For the text-containing cell, return its midpoint in (X, Y) coordinate format. 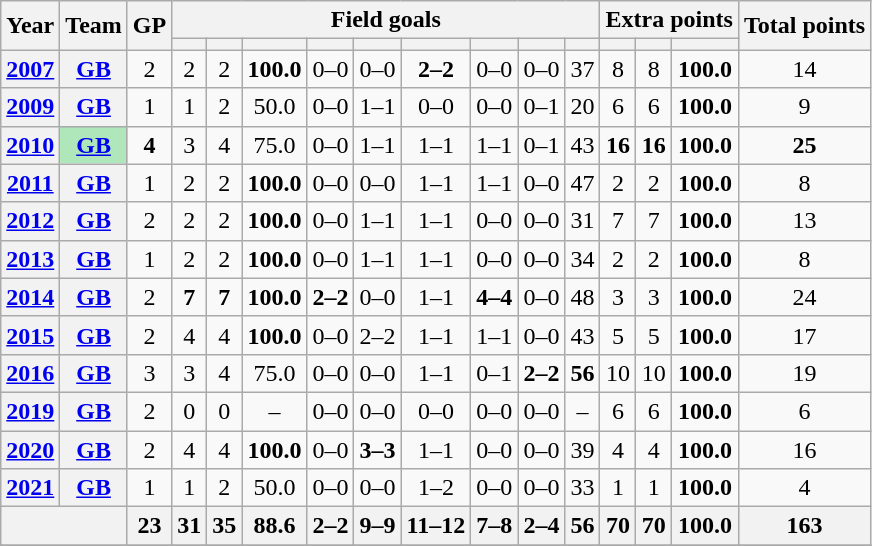
35 (224, 526)
2012 (30, 221)
2019 (30, 411)
9 (804, 107)
20 (582, 107)
25 (804, 145)
2009 (30, 107)
GP (149, 26)
Field goals (386, 20)
34 (582, 259)
163 (804, 526)
39 (582, 449)
2013 (30, 259)
2020 (30, 449)
88.6 (274, 526)
33 (582, 488)
24 (804, 297)
2011 (30, 183)
Extra points (669, 20)
2015 (30, 335)
13 (804, 221)
48 (582, 297)
14 (804, 69)
1–2 (436, 488)
23 (149, 526)
Team (94, 26)
2010 (30, 145)
2021 (30, 488)
47 (582, 183)
3–3 (378, 449)
19 (804, 373)
2007 (30, 69)
2016 (30, 373)
17 (804, 335)
Total points (804, 26)
2–4 (542, 526)
2014 (30, 297)
Year (30, 26)
11–12 (436, 526)
37 (582, 69)
7–8 (494, 526)
4–4 (494, 297)
9–9 (378, 526)
